Identify which cell holds the provided text, then report its [x, y] central coordinate. 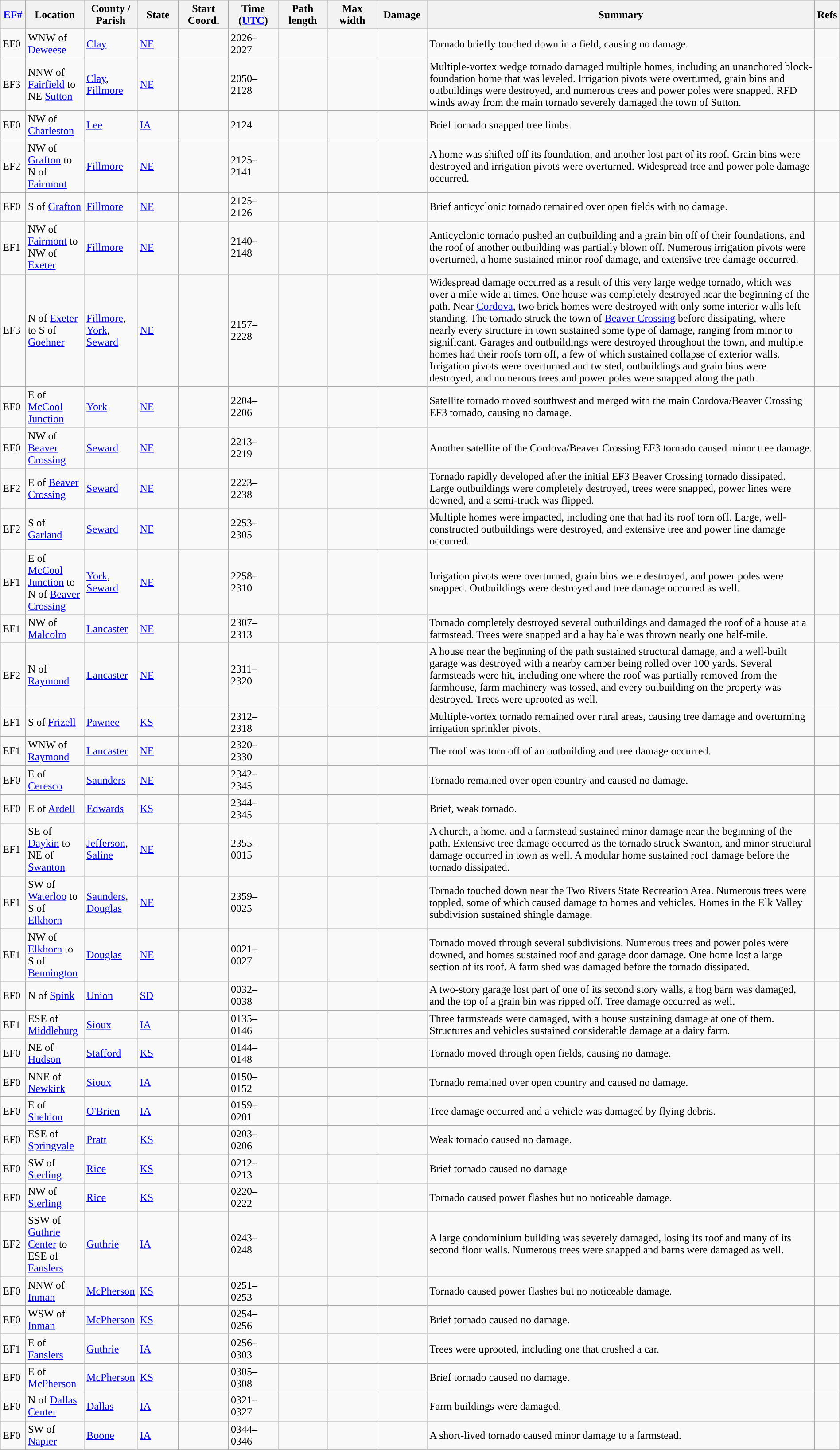
Fillmore, York, Seward [111, 330]
0243–0248 [253, 1244]
0021–0027 [253, 955]
0203–0206 [253, 1139]
Multiple-vortex tornado remained over rural areas, causing tree damage and overturning irrigation sprinkler pivots. [621, 722]
2253–2305 [253, 529]
2157–2228 [253, 330]
Brief anticyclonic tornado remained over open fields with no damage. [621, 206]
EF# [13, 15]
N of Dallas Center [54, 1406]
WNW of Raymond [54, 751]
0344–0346 [253, 1435]
2213–2219 [253, 447]
Stafford [111, 1053]
2311–2320 [253, 676]
E of Beaver Crossing [54, 488]
0144–0148 [253, 1053]
Farm buildings were damaged. [621, 1406]
2050–2128 [253, 84]
Time (UTC) [253, 15]
2355–0015 [253, 850]
Tornado briefly touched down in a field, causing no damage. [621, 43]
E of Fanslers [54, 1349]
2312–2318 [253, 722]
2204–2206 [253, 407]
S of Frizell [54, 722]
0254–0256 [253, 1320]
2320–2330 [253, 751]
0032–0038 [253, 996]
E of Ardell [54, 809]
NW of Grafton to N of Fairmont [54, 166]
SW of Waterloo to S of Elkhorn [54, 902]
N of Raymond [54, 676]
Summary [621, 15]
E of McCool Junction [54, 407]
E of Sheldon [54, 1111]
0305–0308 [253, 1378]
NNE of Newkirk [54, 1082]
Damage [402, 15]
Saunders, Douglas [111, 902]
0220–0222 [253, 1198]
Brief, weak tornado. [621, 809]
Clay [111, 43]
Weak tornado caused no damage. [621, 1139]
Start Coord. [203, 15]
0251–0253 [253, 1291]
0150–0152 [253, 1082]
2124 [253, 125]
Another satellite of the Cordova/Beaver Crossing EF3 tornado caused minor tree damage. [621, 447]
E of Ceresco [54, 780]
ESE of Middleburg [54, 1024]
York, Seward [111, 582]
0135–0146 [253, 1024]
S of Grafton [54, 206]
NNW of Fairfield to NE Sutton [54, 84]
SW of Napier [54, 1435]
0321–0327 [253, 1406]
NNW of Inman [54, 1291]
ESE of Springvale [54, 1139]
NW of Charleston [54, 125]
Satellite tornado moved southwest and merged with the main Cordova/Beaver Crossing EF3 tornado, causing no damage. [621, 407]
2344–2345 [253, 809]
2342–2345 [253, 780]
County / Parish [111, 15]
0159–0201 [253, 1111]
0212–0213 [253, 1169]
0256–0303 [253, 1349]
2140–2148 [253, 247]
Location [54, 15]
2223–2238 [253, 488]
NW of Beaver Crossing [54, 447]
Dallas [111, 1406]
SE of Daykin to NE of Swanton [54, 850]
SW of Sterling [54, 1169]
Max width [352, 15]
S of Garland [54, 529]
2359–0025 [253, 902]
NW of Sterling [54, 1198]
SD [158, 996]
Three farmsteads were damaged, with a house sustaining damage at one of them. Structures and vehicles sustained considerable damage at a dairy farm. [621, 1024]
Path length [303, 15]
2258–2310 [253, 582]
Boone [111, 1435]
2125–2126 [253, 206]
E of McPherson [54, 1378]
Tornado moved through open fields, causing no damage. [621, 1053]
O'Brien [111, 1111]
Lee [111, 125]
Union [111, 996]
N of Exeter to S of Goehner [54, 330]
N of Spink [54, 996]
State [158, 15]
Refs [828, 15]
E of McCool Junction to N of Beaver Crossing [54, 582]
NW of Fairmont to NW of Exeter [54, 247]
Clay, Fillmore [111, 84]
Douglas [111, 955]
NW of Elkhorn to S of Bennington [54, 955]
SSW of Guthrie Center to ESE of Fanslers [54, 1244]
NE of Hudson [54, 1053]
WNW of Deweese [54, 43]
Tree damage occurred and a vehicle was damaged by flying debris. [621, 1111]
York [111, 407]
Saunders [111, 780]
2026–2027 [253, 43]
Brief tornado snapped tree limbs. [621, 125]
NW of Malcolm [54, 629]
Jefferson, Saline [111, 850]
Brief tornado caused no damage [621, 1169]
2307–2313 [253, 629]
The roof was torn off of an outbuilding and tree damage occurred. [621, 751]
Pawnee [111, 722]
2125–2141 [253, 166]
Trees were uprooted, including one that crushed a car. [621, 1349]
WSW of Inman [54, 1320]
Pratt [111, 1139]
A short-lived tornado caused minor damage to a farmstead. [621, 1435]
Edwards [111, 809]
